Find where the given text appears and provide that cell's center as [x, y] coordinate. 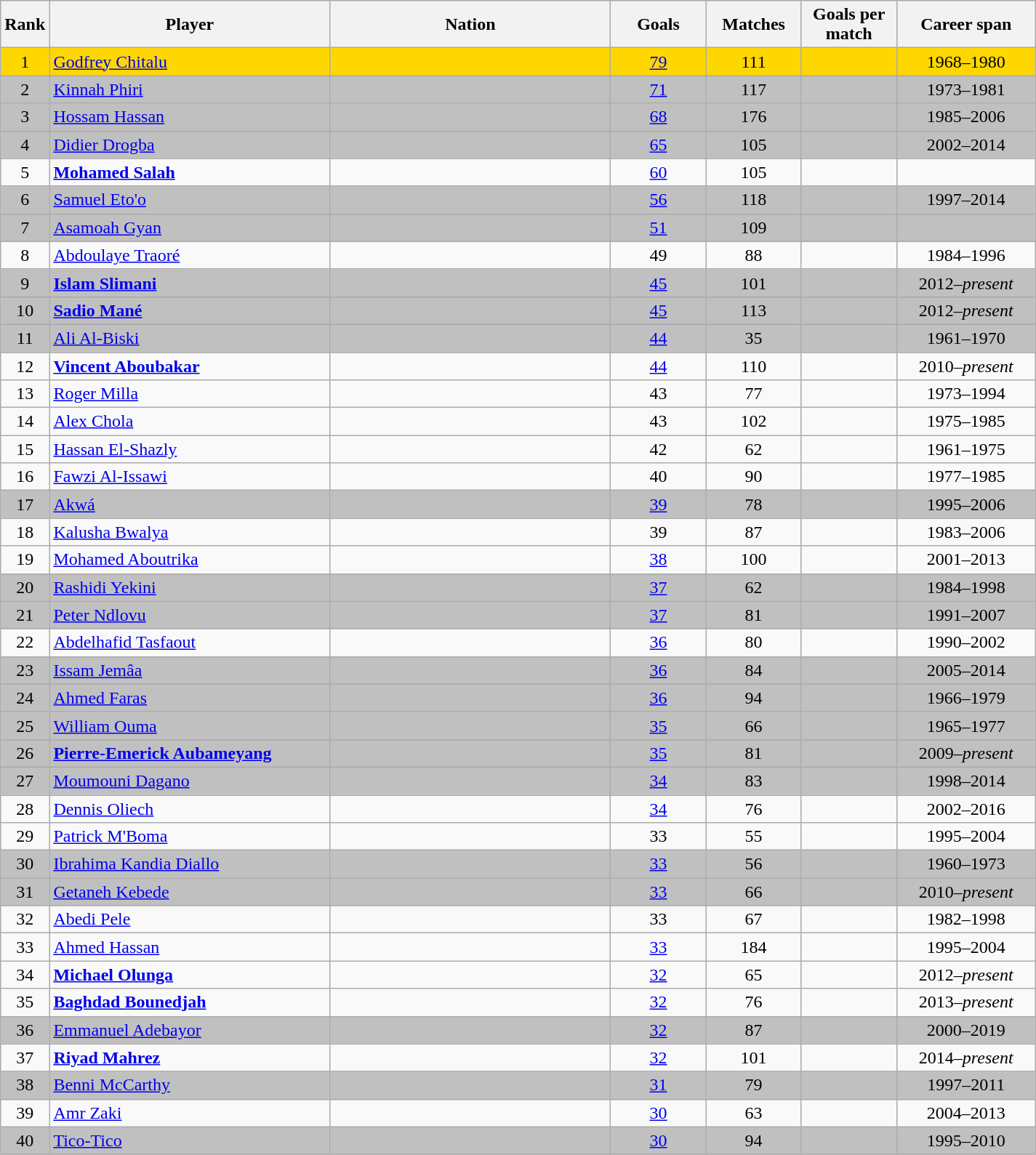
1966–1979 [965, 698]
Ahmed Hassan [190, 947]
118 [753, 200]
2009–present [965, 753]
1968–1980 [965, 62]
1997–2014 [965, 200]
Ibrahima Kandia Diallo [190, 864]
Didier Drogba [190, 145]
1998–2014 [965, 781]
51 [659, 228]
Dennis Oliech [190, 809]
Pierre-Emerick Aubameyang [190, 753]
100 [753, 560]
24 [25, 698]
Goals per match [849, 25]
2001–2013 [965, 560]
28 [25, 809]
Mohamed Aboutrika [190, 560]
Rashidi Yekini [190, 587]
22 [25, 643]
5 [25, 172]
11 [25, 338]
Abdelhafid Tasfaout [190, 643]
6 [25, 200]
Amr Zaki [190, 1113]
7 [25, 228]
1973–1981 [965, 89]
111 [753, 62]
Islam Slimani [190, 283]
Peter Ndlovu [190, 615]
2004–2013 [965, 1113]
27 [25, 781]
1961–1975 [965, 449]
102 [753, 422]
8 [25, 255]
20 [25, 587]
Sadio Mané [190, 310]
Riyad Mahrez [190, 1058]
Patrick M'Boma [190, 837]
Player [190, 25]
9 [25, 283]
Mohamed Salah [190, 172]
90 [753, 477]
Vincent Aboubakar [190, 366]
23 [25, 670]
Tico-Tico [190, 1140]
68 [659, 117]
60 [659, 172]
109 [753, 228]
83 [753, 781]
14 [25, 422]
29 [25, 837]
55 [753, 837]
42 [659, 449]
Fawzi Al-Issawi [190, 477]
Godfrey Chitalu [190, 62]
Ali Al-Biski [190, 338]
13 [25, 394]
2 [25, 89]
88 [753, 255]
1983–2006 [965, 532]
71 [659, 89]
1960–1973 [965, 864]
Benni McCarthy [190, 1085]
19 [25, 560]
1975–1985 [965, 422]
3 [25, 117]
Michael Olunga [190, 975]
Akwá [190, 504]
Abedi Pele [190, 919]
184 [753, 947]
110 [753, 366]
16 [25, 477]
Asamoah Gyan [190, 228]
80 [753, 643]
Kalusha Bwalya [190, 532]
Baghdad Bounedjah [190, 1002]
78 [753, 504]
84 [753, 670]
2013–present [965, 1002]
Nation [470, 25]
2014–present [965, 1058]
63 [753, 1113]
1995–2006 [965, 504]
1965–1977 [965, 725]
1997–2011 [965, 1085]
113 [753, 310]
Moumouni Dagano [190, 781]
Hossam Hassan [190, 117]
Abdoulaye Traoré [190, 255]
1984–1998 [965, 587]
2002–2016 [965, 809]
1990–2002 [965, 643]
1984–1996 [965, 255]
Hassan El-Shazly [190, 449]
15 [25, 449]
Rank [25, 25]
26 [25, 753]
Matches [753, 25]
Samuel Eto'o [190, 200]
1985–2006 [965, 117]
William Ouma [190, 725]
Alex Chola [190, 422]
Career span [965, 25]
1 [25, 62]
176 [753, 117]
18 [25, 532]
2005–2014 [965, 670]
Roger Milla [190, 394]
Emmanuel Adebayor [190, 1030]
67 [753, 919]
17 [25, 504]
Getaneh Kebede [190, 892]
21 [25, 615]
Goals [659, 25]
2002–2014 [965, 145]
1973–1994 [965, 394]
2000–2019 [965, 1030]
Issam Jemâa [190, 670]
1995–2010 [965, 1140]
10 [25, 310]
Kinnah Phiri [190, 89]
Ahmed Faras [190, 698]
117 [753, 89]
1977–1985 [965, 477]
12 [25, 366]
1982–1998 [965, 919]
77 [753, 394]
1961–1970 [965, 338]
25 [25, 725]
4 [25, 145]
49 [659, 255]
1991–2007 [965, 615]
